Return the [X, Y] coordinate for the center point of the cell that contains the specified text.  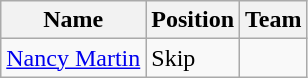
Position [193, 20]
Name [74, 20]
Skip [193, 58]
Nancy Martin [74, 58]
Team [274, 20]
